Search for the cell housing the specified text and yield its [x, y] center coordinate. 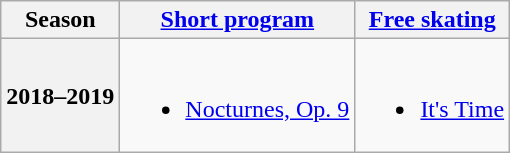
It's Time [432, 96]
Free skating [432, 20]
Nocturnes, Op. 9 [238, 96]
Season [60, 20]
Short program [238, 20]
2018–2019 [60, 96]
